For the text-containing cell, return its midpoint in (X, Y) coordinate format. 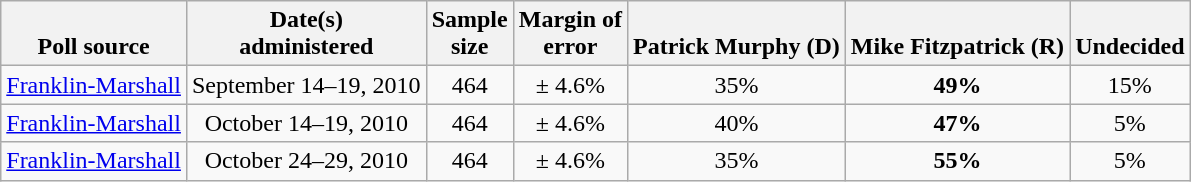
15% (1130, 85)
Samplesize (470, 34)
September 14–19, 2010 (306, 85)
47% (957, 123)
40% (737, 123)
Undecided (1130, 34)
October 24–29, 2010 (306, 161)
55% (957, 161)
October 14–19, 2010 (306, 123)
Patrick Murphy (D) (737, 34)
Date(s) administered (306, 34)
Mike Fitzpatrick (R) (957, 34)
49% (957, 85)
Margin oferror (570, 34)
Poll source (94, 34)
